Provide the (X, Y) coordinate of the cell's center where the given text is located.  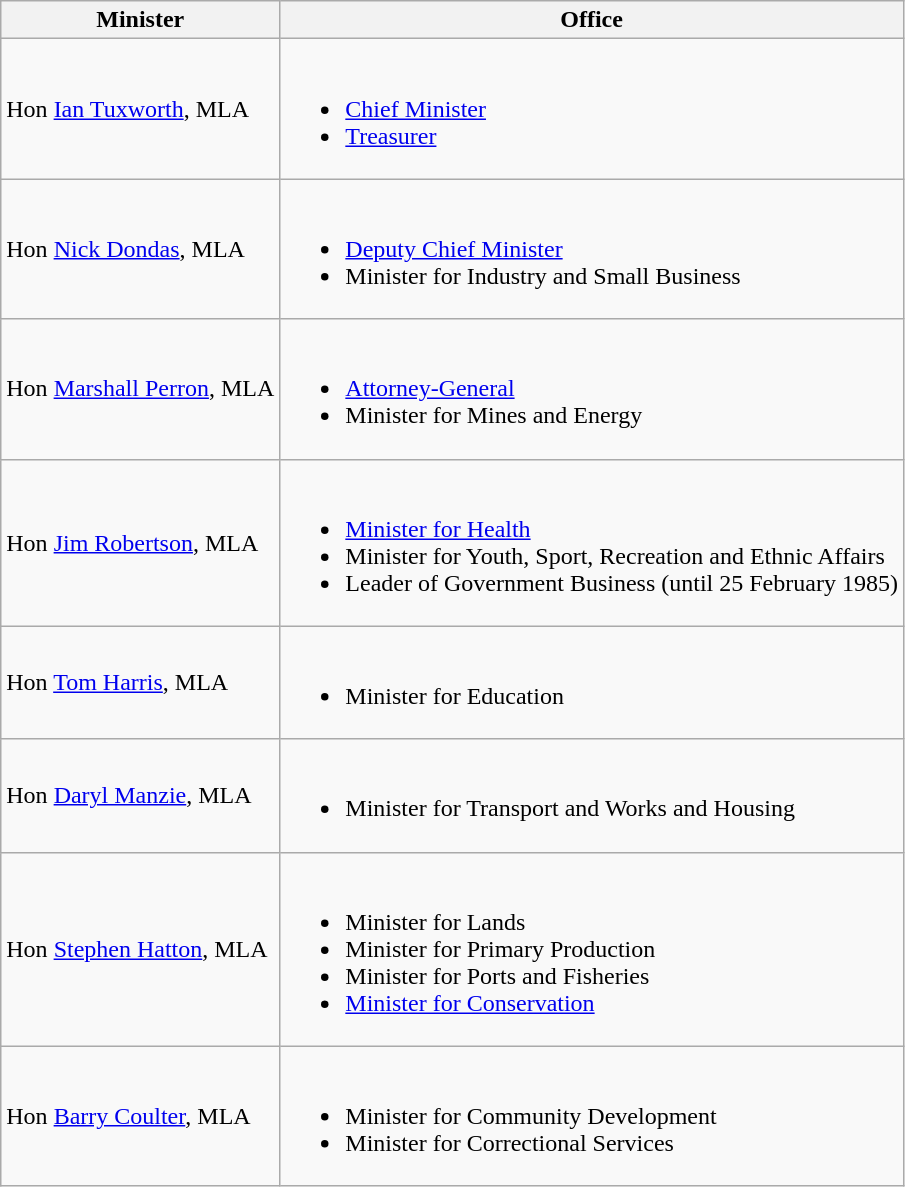
Hon Tom Harris, MLA (140, 682)
Hon Ian Tuxworth, MLA (140, 109)
Minister (140, 20)
Minister for LandsMinister for Primary ProductionMinister for Ports and FisheriesMinister for Conservation (592, 949)
Minister for Community DevelopmentMinister for Correctional Services (592, 1116)
Minister for Transport and Works and Housing (592, 796)
Hon Nick Dondas, MLA (140, 249)
Hon Jim Robertson, MLA (140, 542)
Minister for HealthMinister for Youth, Sport, Recreation and Ethnic AffairsLeader of Government Business (until 25 February 1985) (592, 542)
Attorney-GeneralMinister for Mines and Energy (592, 389)
Minister for Education (592, 682)
Chief MinisterTreasurer (592, 109)
Hon Stephen Hatton, MLA (140, 949)
Hon Daryl Manzie, MLA (140, 796)
Hon Marshall Perron, MLA (140, 389)
Office (592, 20)
Deputy Chief MinisterMinister for Industry and Small Business (592, 249)
Hon Barry Coulter, MLA (140, 1116)
